Search for the cell housing the specified text and yield its (X, Y) center coordinate. 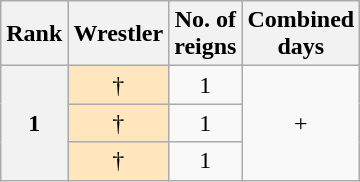
+ (301, 123)
No. ofreigns (206, 34)
Combineddays (301, 34)
Rank (34, 34)
Wrestler (118, 34)
